Extract the (x, y) coordinate from the center of the cell holding the provided text.  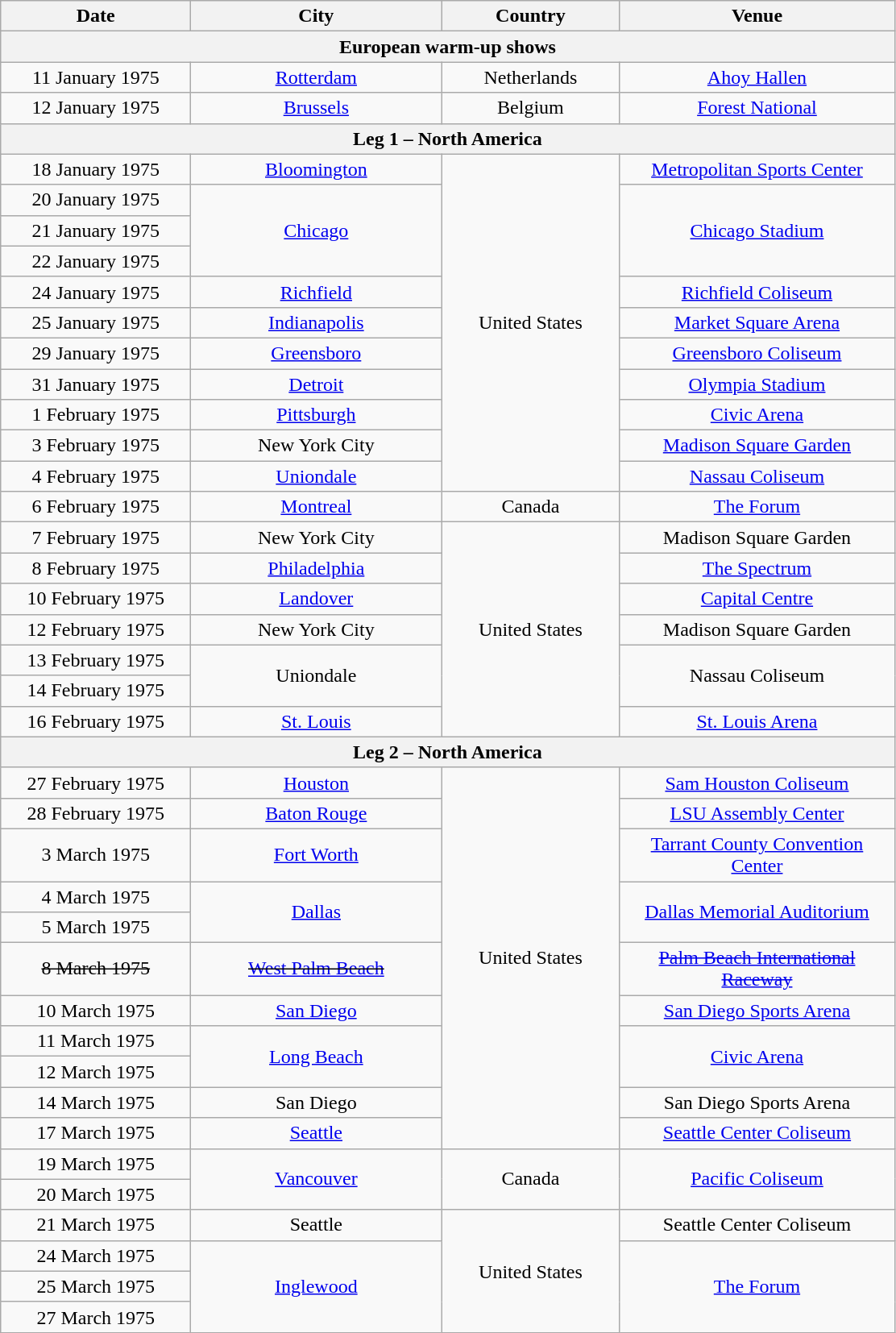
European warm-up shows (448, 47)
4 March 1975 (96, 897)
11 January 1975 (96, 77)
Dallas Memorial Auditorium (757, 912)
Greensboro (316, 353)
Bloomington (316, 169)
West Palm Beach (316, 969)
10 March 1975 (96, 1011)
7 February 1975 (96, 538)
Philadelphia (316, 568)
The Spectrum (757, 568)
Palm Beach International Raceway (757, 969)
12 January 1975 (96, 108)
Vancouver (316, 1179)
3 March 1975 (96, 854)
Landover (316, 599)
Detroit (316, 384)
20 March 1975 (96, 1194)
13 February 1975 (96, 660)
24 January 1975 (96, 292)
8 February 1975 (96, 568)
19 March 1975 (96, 1164)
Long Beach (316, 1057)
31 January 1975 (96, 384)
22 January 1975 (96, 261)
Netherlands (530, 77)
21 January 1975 (96, 230)
Market Square Arena (757, 322)
LSU Assembly Center (757, 813)
Capital Centre (757, 599)
Tarrant County Convention Center (757, 854)
Richfield Coliseum (757, 292)
28 February 1975 (96, 813)
16 February 1975 (96, 721)
Belgium (530, 108)
14 March 1975 (96, 1103)
St. Louis Arena (757, 721)
18 January 1975 (96, 169)
Pacific Coliseum (757, 1179)
20 January 1975 (96, 200)
Baton Rouge (316, 813)
25 January 1975 (96, 322)
City (316, 16)
29 January 1975 (96, 353)
Rotterdam (316, 77)
St. Louis (316, 721)
4 February 1975 (96, 476)
10 February 1975 (96, 599)
8 March 1975 (96, 969)
Ahoy Hallen (757, 77)
6 February 1975 (96, 507)
Olympia Stadium (757, 384)
21 March 1975 (96, 1225)
Montreal (316, 507)
24 March 1975 (96, 1256)
5 March 1975 (96, 928)
25 March 1975 (96, 1286)
Date (96, 16)
Richfield (316, 292)
14 February 1975 (96, 691)
Brussels (316, 108)
Pittsburgh (316, 415)
Fort Worth (316, 854)
12 February 1975 (96, 629)
Country (530, 16)
Greensboro Coliseum (757, 353)
17 March 1975 (96, 1133)
Chicago Stadium (757, 230)
Inglewood (316, 1286)
Venue (757, 16)
Sam Houston Coliseum (757, 783)
Houston (316, 783)
12 March 1975 (96, 1072)
1 February 1975 (96, 415)
Metropolitan Sports Center (757, 169)
Indianapolis (316, 322)
Chicago (316, 230)
Forest National (757, 108)
27 February 1975 (96, 783)
Leg 2 – North America (448, 752)
11 March 1975 (96, 1041)
27 March 1975 (96, 1317)
3 February 1975 (96, 446)
Leg 1 – North America (448, 139)
Dallas (316, 912)
